Output the (X, Y) coordinate of the center of the cell containing the given text.  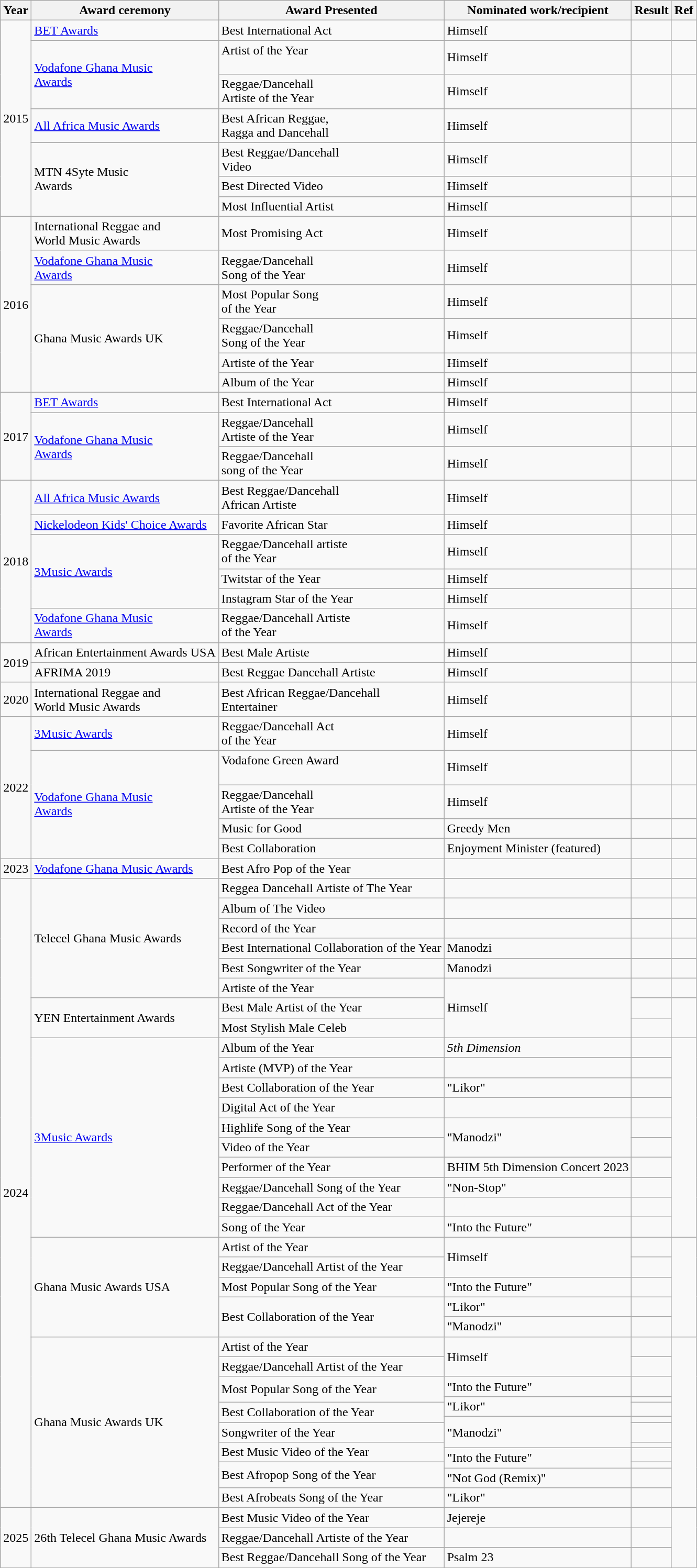
Best Collaboration (331, 849)
BHIM 5th Dimension Concert 2023 (538, 1167)
Digital Act of the Year (331, 1107)
Vodafone Ghana Music Awards (125, 869)
Year (16, 10)
Best Reggae/DancehallVideo (331, 159)
Vodafone Green Award (331, 768)
Reggae/Dancehall Act of the Year (331, 1207)
YEN Entertainment Awards (125, 1018)
Best Afrobeats Song of the Year (331, 1498)
Instagram Star of the Year (331, 598)
Telecel Ghana Music Awards (125, 938)
Greedy Men (538, 829)
2018 (16, 561)
Songwriter of the Year (331, 1432)
Reggea Dancehall Artiste of The Year (331, 888)
2020 (16, 699)
AFRIMA 2019 (125, 672)
Twitstar of the Year (331, 579)
Best African Reggae/DancehallEntertainer (331, 699)
Reggae/Dancehall Actof the Year (331, 733)
2022 (16, 787)
Most Promising Act (331, 233)
Highlife Song of the Year (331, 1127)
Most Popular Songof the Year (331, 302)
5th Dimension (538, 1048)
2024 (16, 1193)
Music for Good (331, 829)
Best Reggae/Dancehall Song of the Year (331, 1558)
African Entertainment Awards USA (125, 652)
Song of the Year (331, 1227)
Most Stylish Male Celeb (331, 1028)
2019 (16, 662)
Most Influential Artist (331, 206)
Record of the Year (331, 928)
Reggae/Dancehall artisteof the Year (331, 552)
"Non-Stop" (538, 1187)
Best Afro Pop of the Year (331, 869)
Artiste (MVP) of the Year (331, 1067)
Best Songwriter of the Year (331, 968)
Psalm 23 (538, 1558)
Jejereje (538, 1518)
2015 (16, 118)
Best International Collaboration of the Year (331, 948)
Award Presented (331, 10)
Best Afropop Song of the Year (331, 1475)
2023 (16, 869)
Reggae/Dancehall Artiste of the Year (331, 1538)
Reggae/Dancehall Song of the Year (331, 1187)
Award ceremony (125, 10)
Video of the Year (331, 1148)
Best Reggae Dancehall Artiste (331, 672)
MTN 4Syte MusicAwards (125, 179)
Best Directed Video (331, 186)
2025 (16, 1538)
Result (651, 10)
2016 (16, 304)
Best Male Artiste (331, 652)
Ghana Music Awards USA (125, 1287)
Performer of the Year (331, 1167)
Best Reggae/DancehallAfrican Artiste (331, 497)
Ref (684, 10)
2017 (16, 437)
Nominated work/recipient (538, 10)
26th Telecel Ghana Music Awards (125, 1538)
Album of The Video (331, 908)
"Not God (Remix)" (538, 1478)
Reggae/Dancehall Artisteof the Year (331, 625)
Best African Reggae,Ragga and Dancehall (331, 126)
Best Male Artist of the Year (331, 1008)
Enjoyment Minister (featured) (538, 849)
Reggae/Dancehallsong of the Year (331, 464)
Favorite African Star (331, 525)
Nickelodeon Kids' Choice Awards (125, 525)
